Provide the (X, Y) coordinate of the cell's center where the given text is located.  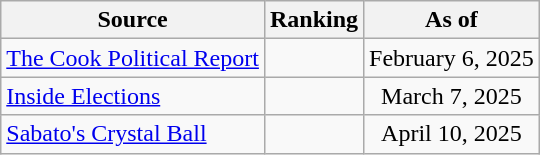
As of (452, 20)
Sabato's Crystal Ball (133, 134)
February 6, 2025 (452, 58)
April 10, 2025 (452, 134)
March 7, 2025 (452, 96)
Source (133, 20)
Inside Elections (133, 96)
The Cook Political Report (133, 58)
Ranking (314, 20)
